Return [X, Y] of the center of cell containing provided text 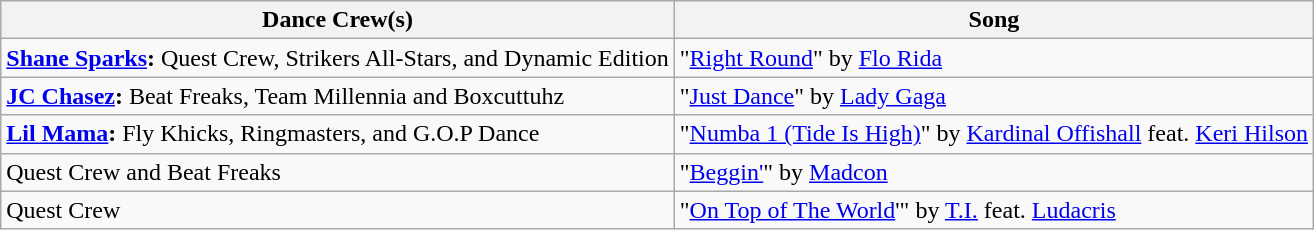
Lil Mama: Fly Khicks, Ringmasters, and G.O.P Dance [338, 134]
"Just Dance" by Lady Gaga [994, 96]
"Right Round" by Flo Rida [994, 58]
JC Chasez: Beat Freaks, Team Millennia and Boxcuttuhz [338, 96]
Quest Crew [338, 210]
"On Top of The World'" by T.I. feat. Ludacris [994, 210]
Shane Sparks: Quest Crew, Strikers All-Stars, and Dynamic Edition [338, 58]
"Numba 1 (Tide Is High)" by Kardinal Offishall feat. Keri Hilson [994, 134]
Song [994, 20]
Dance Crew(s) [338, 20]
"Beggin'" by Madcon [994, 172]
Quest Crew and Beat Freaks [338, 172]
